For the text-containing cell, return its midpoint in (x, y) coordinate format. 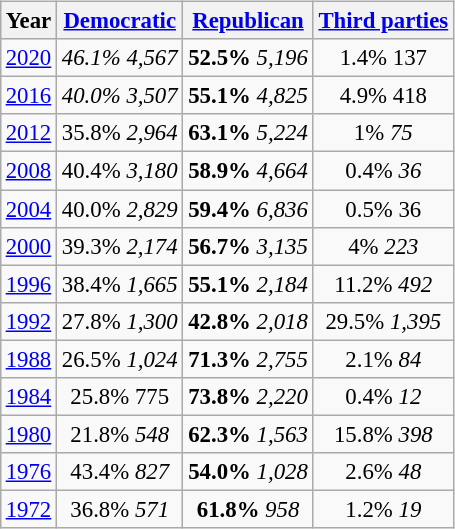
Republican (248, 21)
61.8% 958 (248, 509)
71.3% 2,755 (248, 359)
73.8% 2,220 (248, 396)
1% 75 (383, 133)
2020 (28, 58)
36.8% 571 (120, 509)
Year (28, 21)
1.4% 137 (383, 58)
1996 (28, 284)
0.5% 36 (383, 209)
40.4% 3,180 (120, 171)
54.0% 1,028 (248, 472)
39.3% 2,174 (120, 246)
4% 223 (383, 246)
2004 (28, 209)
0.4% 36 (383, 171)
2016 (28, 96)
11.2% 492 (383, 284)
2.1% 84 (383, 359)
52.5% 5,196 (248, 58)
56.7% 3,135 (248, 246)
Democratic (120, 21)
25.8% 775 (120, 396)
15.8% 398 (383, 434)
2012 (28, 133)
29.5% 1,395 (383, 321)
0.4% 12 (383, 396)
46.1% 4,567 (120, 58)
1976 (28, 472)
40.0% 2,829 (120, 209)
40.0% 3,507 (120, 96)
27.8% 1,300 (120, 321)
43.4% 827 (120, 472)
1984 (28, 396)
38.4% 1,665 (120, 284)
55.1% 2,184 (248, 284)
62.3% 1,563 (248, 434)
2008 (28, 171)
42.8% 2,018 (248, 321)
55.1% 4,825 (248, 96)
26.5% 1,024 (120, 359)
1.2% 19 (383, 509)
1980 (28, 434)
Third parties (383, 21)
58.9% 4,664 (248, 171)
21.8% 548 (120, 434)
1972 (28, 509)
59.4% 6,836 (248, 209)
1988 (28, 359)
2.6% 48 (383, 472)
35.8% 2,964 (120, 133)
2000 (28, 246)
1992 (28, 321)
4.9% 418 (383, 96)
63.1% 5,224 (248, 133)
